Extract the [X, Y] coordinate from the center of the cell holding the provided text.  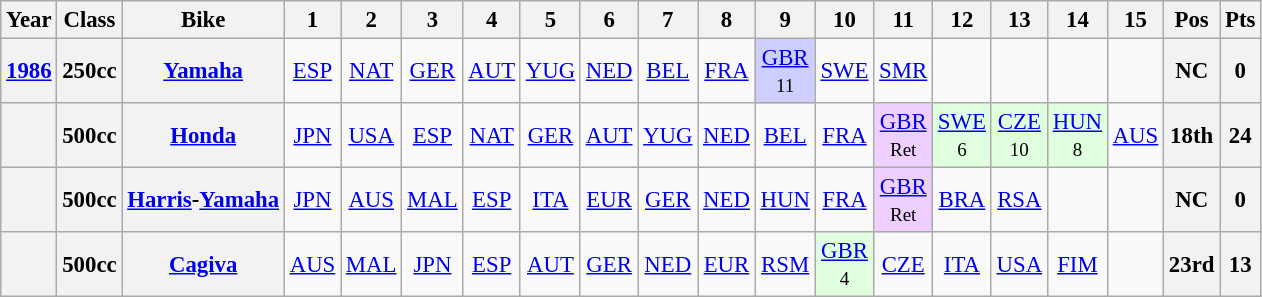
10 [844, 20]
Pos [1192, 20]
Harris-Yamaha [203, 200]
5 [550, 20]
SWE [844, 72]
23rd [1192, 264]
12 [962, 20]
GBR11 [785, 72]
15 [1135, 20]
6 [608, 20]
Honda [203, 136]
8 [726, 20]
FIM [1077, 264]
RSM [785, 264]
BRA [962, 200]
CZE10 [1019, 136]
Class [90, 20]
7 [668, 20]
2 [372, 20]
GBR4 [844, 264]
Cagiva [203, 264]
SMR [904, 72]
Year [29, 20]
HUN [785, 200]
9 [785, 20]
Pts [1240, 20]
1986 [29, 72]
1 [312, 20]
Yamaha [203, 72]
CZE [904, 264]
11 [904, 20]
RSA [1019, 200]
Bike [203, 20]
4 [492, 20]
18th [1192, 136]
24 [1240, 136]
SWE6 [962, 136]
14 [1077, 20]
3 [432, 20]
250cc [90, 72]
HUN8 [1077, 136]
